Determine the (X, Y) coordinate at the center of the cell enclosing the given text.  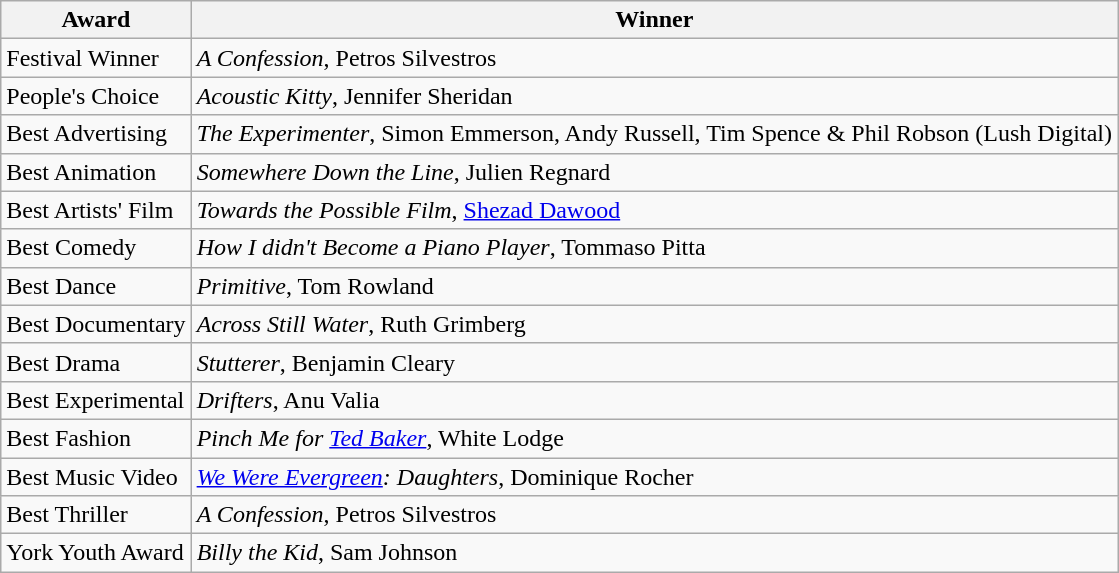
Acoustic Kitty, Jennifer Sheridan (654, 96)
Best Thriller (96, 515)
Towards the Possible Film, Shezad Dawood (654, 210)
The Experimenter, Simon Emmerson, Andy Russell, Tim Spence & Phil Robson (Lush Digital) (654, 134)
Festival Winner (96, 58)
Winner (654, 20)
Best Advertising (96, 134)
Across Still Water, Ruth Grimberg (654, 324)
Stutterer, Benjamin Cleary (654, 362)
Pinch Me for Ted Baker, White Lodge (654, 438)
York Youth Award (96, 553)
Best Documentary (96, 324)
How I didn't Become a Piano Player, Tommaso Pitta (654, 248)
Best Experimental (96, 400)
Billy the Kid, Sam Johnson (654, 553)
Best Dance (96, 286)
Drifters, Anu Valia (654, 400)
Best Music Video (96, 477)
We Were Evergreen: Daughters, Dominique Rocher (654, 477)
Best Comedy (96, 248)
Best Artists' Film (96, 210)
People's Choice (96, 96)
Best Drama (96, 362)
Primitive, Tom Rowland (654, 286)
Best Animation (96, 172)
Award (96, 20)
Somewhere Down the Line, Julien Regnard (654, 172)
Best Fashion (96, 438)
